Search for the cell housing the specified text and yield its [X, Y] center coordinate. 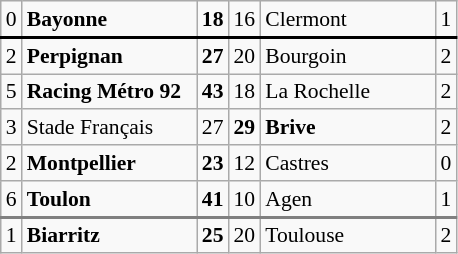
Perpignan [110, 56]
Toulouse [348, 235]
10 [245, 199]
Racing Métro 92 [110, 92]
Bayonne [110, 19]
Brive [348, 128]
23 [213, 163]
Clermont [348, 19]
Castres [348, 163]
16 [245, 19]
12 [245, 163]
Stade Français [110, 128]
29 [245, 128]
5 [12, 92]
Biarritz [110, 235]
43 [213, 92]
25 [213, 235]
Agen [348, 199]
Montpellier [110, 163]
6 [12, 199]
Toulon [110, 199]
41 [213, 199]
La Rochelle [348, 92]
3 [12, 128]
Bourgoin [348, 56]
